Search for the cell housing the specified text and yield its [X, Y] center coordinate. 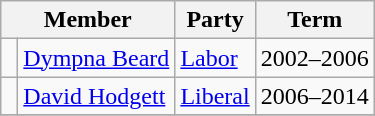
Member [88, 20]
Liberal [215, 96]
David Hodgett [96, 96]
Term [314, 20]
2002–2006 [314, 58]
Party [215, 20]
2006–2014 [314, 96]
Dympna Beard [96, 58]
Labor [215, 58]
